Identify which cell holds the provided text, then report its [X, Y] central coordinate. 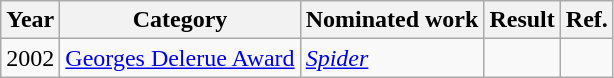
Georges Delerue Award [180, 58]
Ref. [586, 20]
Category [180, 20]
Spider [392, 58]
Nominated work [392, 20]
2002 [30, 58]
Result [522, 20]
Year [30, 20]
